Provide the [x, y] coordinate of the cell's center where the given text is located.  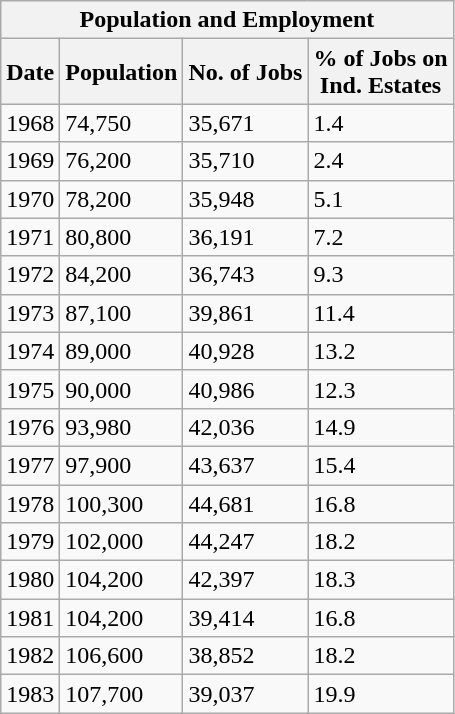
74,750 [122, 123]
11.4 [380, 313]
1981 [30, 618]
84,200 [122, 275]
1980 [30, 580]
90,000 [122, 389]
78,200 [122, 199]
40,928 [246, 351]
1969 [30, 161]
89,000 [122, 351]
1968 [30, 123]
Population [122, 72]
35,710 [246, 161]
1977 [30, 465]
39,861 [246, 313]
40,986 [246, 389]
1978 [30, 503]
No. of Jobs [246, 72]
5.1 [380, 199]
39,414 [246, 618]
1970 [30, 199]
100,300 [122, 503]
1975 [30, 389]
36,743 [246, 275]
1982 [30, 656]
7.2 [380, 237]
42,036 [246, 427]
15.4 [380, 465]
1974 [30, 351]
102,000 [122, 542]
38,852 [246, 656]
39,037 [246, 694]
2.4 [380, 161]
12.3 [380, 389]
1979 [30, 542]
87,100 [122, 313]
% of Jobs on Ind. Estates [380, 72]
35,948 [246, 199]
97,900 [122, 465]
36,191 [246, 237]
Date [30, 72]
43,637 [246, 465]
1976 [30, 427]
44,681 [246, 503]
42,397 [246, 580]
14.9 [380, 427]
9.3 [380, 275]
1973 [30, 313]
1983 [30, 694]
18.3 [380, 580]
93,980 [122, 427]
76,200 [122, 161]
13.2 [380, 351]
19.9 [380, 694]
44,247 [246, 542]
1971 [30, 237]
35,671 [246, 123]
1.4 [380, 123]
106,600 [122, 656]
Population and Employment [227, 20]
107,700 [122, 694]
1972 [30, 275]
80,800 [122, 237]
